For the text-containing cell, return its midpoint in (X, Y) coordinate format. 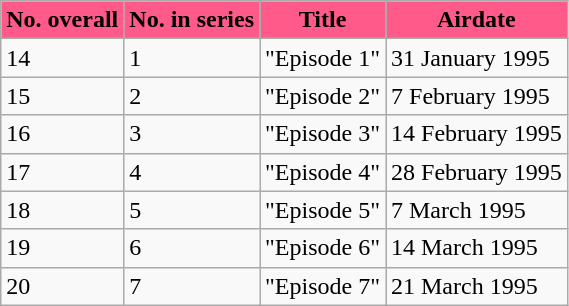
5 (192, 210)
"Episode 5" (323, 210)
18 (62, 210)
"Episode 1" (323, 58)
20 (62, 286)
"Episode 2" (323, 96)
14 February 1995 (477, 134)
"Episode 4" (323, 172)
No. overall (62, 20)
7 March 1995 (477, 210)
28 February 1995 (477, 172)
7 (192, 286)
1 (192, 58)
"Episode 6" (323, 248)
Title (323, 20)
19 (62, 248)
2 (192, 96)
31 January 1995 (477, 58)
15 (62, 96)
17 (62, 172)
14 March 1995 (477, 248)
14 (62, 58)
4 (192, 172)
21 March 1995 (477, 286)
"Episode 7" (323, 286)
"Episode 3" (323, 134)
16 (62, 134)
No. in series (192, 20)
6 (192, 248)
Airdate (477, 20)
3 (192, 134)
7 February 1995 (477, 96)
